Return [X, Y] of the center of cell containing provided text 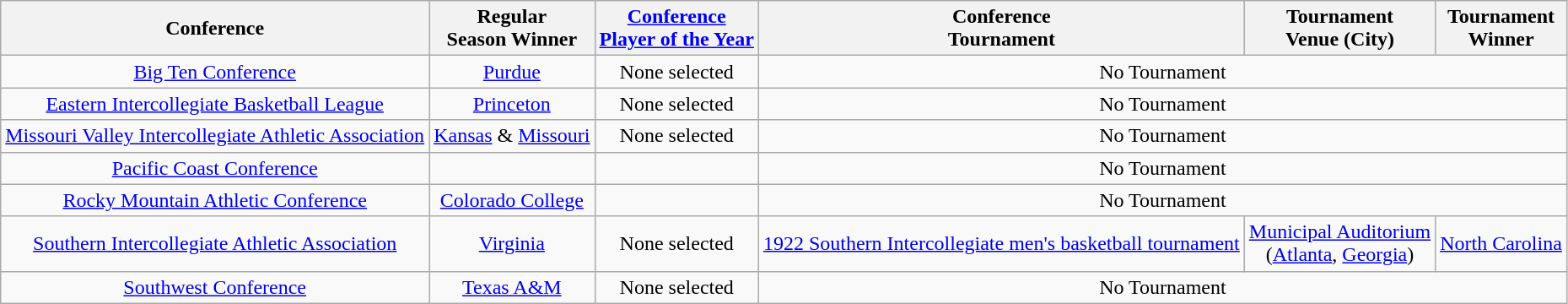
North Carolina [1501, 243]
Missouri Valley Intercollegiate Athletic Association [215, 136]
Tournament Winner [1501, 29]
Pacific Coast Conference [215, 168]
Big Ten Conference [215, 72]
Regular Season Winner [512, 29]
Texas A&M [512, 287]
Conference [215, 29]
Southwest Conference [215, 287]
Princeton [512, 104]
Eastern Intercollegiate Basketball League [215, 104]
Rocky Mountain Athletic Conference [215, 200]
Tournament Venue (City) [1339, 29]
Virginia [512, 243]
Kansas & Missouri [512, 136]
Southern Intercollegiate Athletic Association [215, 243]
Purdue [512, 72]
Conference Player of the Year [676, 29]
Municipal Auditorium(Atlanta, Georgia) [1339, 243]
1922 Southern Intercollegiate men's basketball tournament [1001, 243]
Colorado College [512, 200]
Conference Tournament [1001, 29]
